Determine the [x, y] coordinate at the center of the cell enclosing the given text.  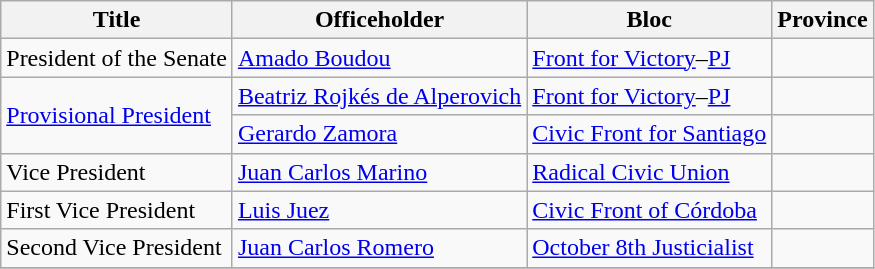
Second Vice President [117, 248]
Vice President [117, 172]
Title [117, 20]
Luis Juez [379, 210]
President of the Senate [117, 58]
Amado Boudou [379, 58]
Officeholder [379, 20]
Gerardo Zamora [379, 134]
Radical Civic Union [650, 172]
Juan Carlos Romero [379, 248]
October 8th Justicialist [650, 248]
Provisional President [117, 115]
First Vice President [117, 210]
Civic Front for Santiago [650, 134]
Province [822, 20]
Civic Front of Córdoba [650, 210]
Juan Carlos Marino [379, 172]
Beatriz Rojkés de Alperovich [379, 96]
Bloc [650, 20]
